Detect which cell encompasses the target text, then output its [X, Y] center coordinate. 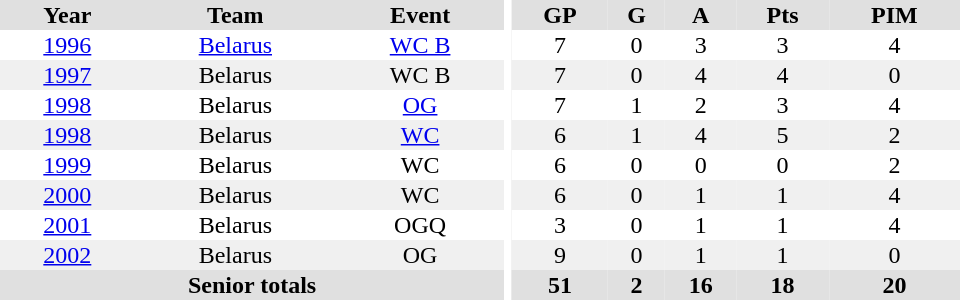
5 [782, 135]
9 [560, 255]
PIM [894, 15]
Team [236, 15]
2002 [68, 255]
Year [68, 15]
18 [782, 285]
1999 [68, 165]
A [700, 15]
G [636, 15]
2001 [68, 225]
16 [700, 285]
2000 [68, 195]
Event [420, 15]
Senior totals [252, 285]
1997 [68, 75]
1996 [68, 45]
GP [560, 15]
Pts [782, 15]
51 [560, 285]
20 [894, 285]
OGQ [420, 225]
